Identify which cell holds the provided text, then report its [x, y] central coordinate. 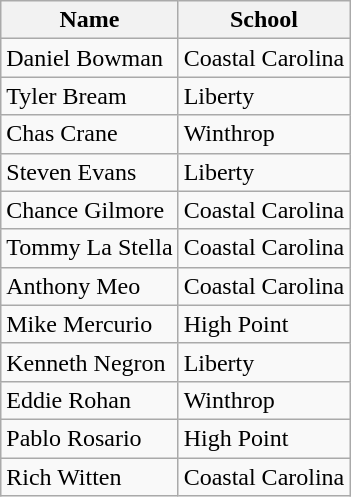
Chance Gilmore [90, 210]
Tyler Bream [90, 96]
School [264, 20]
Daniel Bowman [90, 58]
Anthony Meo [90, 286]
Pablo Rosario [90, 438]
Rich Witten [90, 477]
Kenneth Negron [90, 362]
Name [90, 20]
Tommy La Stella [90, 248]
Steven Evans [90, 172]
Chas Crane [90, 134]
Mike Mercurio [90, 324]
Eddie Rohan [90, 400]
